Return [x, y] of the center of cell containing provided text 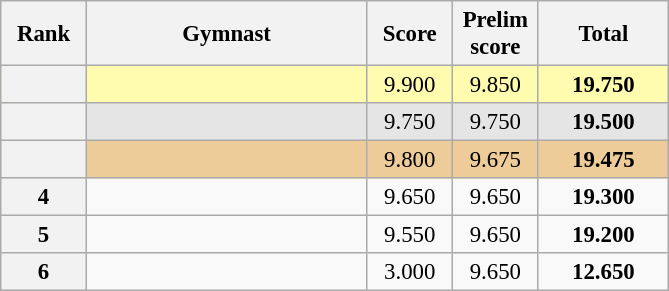
Rank [44, 34]
4 [44, 197]
5 [44, 235]
19.300 [604, 197]
Total [604, 34]
19.475 [604, 160]
9.675 [496, 160]
9.800 [410, 160]
Prelim score [496, 34]
9.900 [410, 85]
Score [410, 34]
19.750 [604, 85]
9.550 [410, 235]
19.200 [604, 235]
19.500 [604, 122]
9.850 [496, 85]
Gymnast [226, 34]
